Detect which cell encompasses the target text, then output its (x, y) center coordinate. 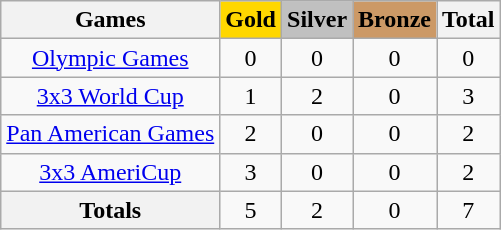
Olympic Games (110, 58)
5 (251, 210)
Total (469, 20)
3x3 AmeriCup (110, 172)
Gold (251, 20)
3x3 World Cup (110, 96)
7 (469, 210)
Pan American Games (110, 134)
1 (251, 96)
Bronze (395, 20)
Games (110, 20)
Totals (110, 210)
Silver (318, 20)
